For the text-containing cell, return its midpoint in (x, y) coordinate format. 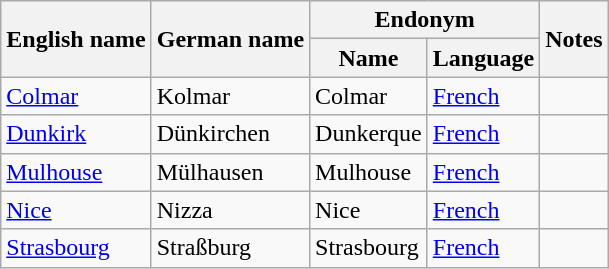
Straßburg (230, 248)
Notes (574, 39)
Kolmar (230, 96)
Name (369, 58)
Dunkerque (369, 134)
English name (76, 39)
Dunkirk (76, 134)
Endonym (425, 20)
German name (230, 39)
Dünkirchen (230, 134)
Language (483, 58)
Mülhausen (230, 172)
Nizza (230, 210)
